Capture the cell that displays the provided text and extract its [X, Y] central coordinate. 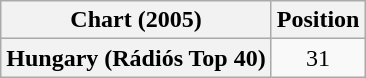
Hungary (Rádiós Top 40) [136, 58]
Position [318, 20]
31 [318, 58]
Chart (2005) [136, 20]
